Capture the cell that displays the provided text and extract its (x, y) central coordinate. 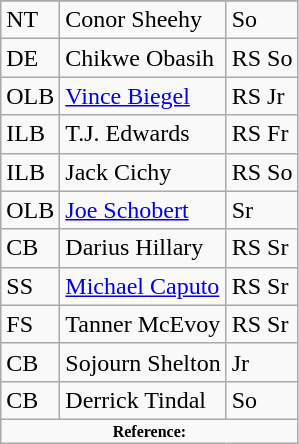
Vince Biegel (143, 96)
Darius Hillary (143, 248)
Sojourn Shelton (143, 362)
Conor Sheehy (143, 20)
DE (30, 58)
Chikwe Obasih (143, 58)
FS (30, 324)
RS Jr (262, 96)
Derrick Tindal (143, 400)
Michael Caputo (143, 286)
T.J. Edwards (143, 134)
Jack Cichy (143, 172)
Joe Schobert (143, 210)
RS Fr (262, 134)
NT (30, 20)
SS (30, 286)
Sr (262, 210)
Reference: (150, 431)
Tanner McEvoy (143, 324)
Jr (262, 362)
